Return [X, Y] of the center of cell containing provided text 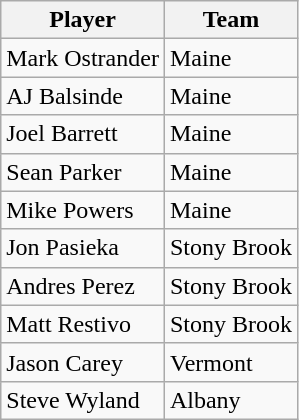
AJ Balsinde [83, 96]
Albany [230, 400]
Steve Wyland [83, 400]
Player [83, 20]
Mike Powers [83, 210]
Jon Pasieka [83, 248]
Andres Perez [83, 286]
Vermont [230, 362]
Jason Carey [83, 362]
Joel Barrett [83, 134]
Sean Parker [83, 172]
Matt Restivo [83, 324]
Mark Ostrander [83, 58]
Team [230, 20]
